Scan for the cell matching the given text and deliver its (x, y) coordinate at center. 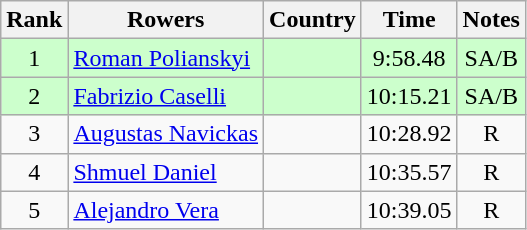
Notes (491, 20)
10:35.57 (409, 172)
Alejandro Vera (166, 210)
Roman Polianskyi (166, 58)
Country (313, 20)
2 (34, 96)
10:28.92 (409, 134)
Rank (34, 20)
5 (34, 210)
10:39.05 (409, 210)
Time (409, 20)
Shmuel Daniel (166, 172)
10:15.21 (409, 96)
1 (34, 58)
Fabrizio Caselli (166, 96)
9:58.48 (409, 58)
4 (34, 172)
Rowers (166, 20)
Augustas Navickas (166, 134)
3 (34, 134)
